Return the (x, y) coordinate for the center point of the cell that contains the specified text.  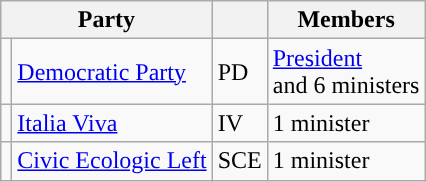
Democratic Party (112, 72)
SCE (240, 161)
IV (240, 123)
Members (346, 20)
Party (106, 20)
PD (240, 72)
Italia Viva (112, 123)
Civic Ecologic Left (112, 161)
President and 6 ministers (346, 72)
